Identify which cell holds the provided text, then report its [X, Y] central coordinate. 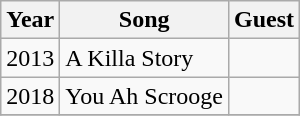
Song [144, 20]
2013 [30, 58]
A Killa Story [144, 58]
2018 [30, 96]
You Ah Scrooge [144, 96]
Year [30, 20]
Guest [264, 20]
